Identify which cell holds the provided text, then report its [X, Y] central coordinate. 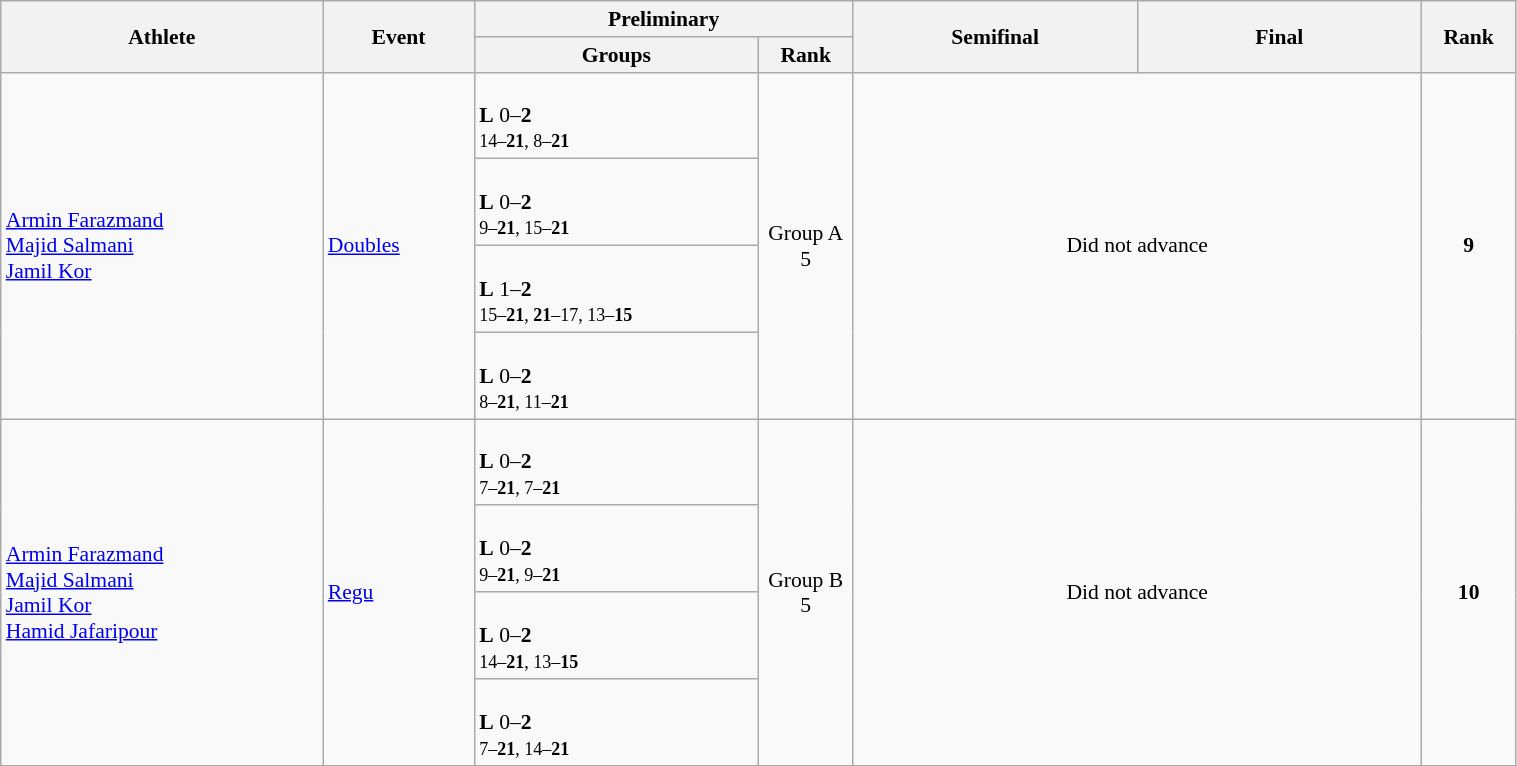
L 0–214–21, 8–21 [616, 116]
10 [1468, 592]
L 0–214–21, 13–15 [616, 636]
Doubles [399, 245]
Semifinal [995, 36]
L 0–27–21, 14–21 [616, 722]
Group B5 [806, 592]
L 0–29–21, 15–21 [616, 202]
L 0–28–21, 11–21 [616, 376]
Groups [616, 55]
Regu [399, 592]
Armin FarazmandMajid SalmaniJamil Kor [162, 245]
Group A5 [806, 245]
Armin FarazmandMajid SalmaniJamil KorHamid Jafaripour [162, 592]
9 [1468, 245]
Final [1279, 36]
L 0–29–21, 9–21 [616, 550]
Athlete [162, 36]
L 0–27–21, 7–21 [616, 462]
Preliminary [664, 19]
L 1–215–21, 21–17, 13–15 [616, 290]
Event [399, 36]
